Determine the (X, Y) coordinate at the center of the cell enclosing the given text.  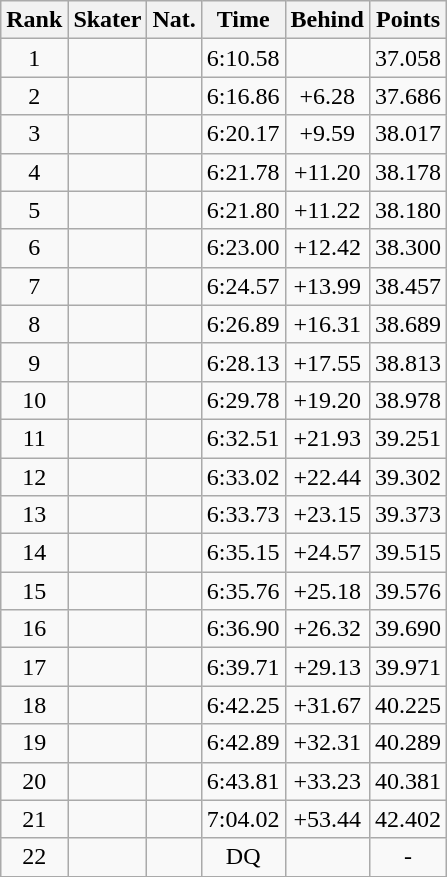
16 (34, 629)
13 (34, 515)
40.381 (408, 781)
+6.28 (327, 96)
6:29.78 (243, 400)
6:35.76 (243, 591)
Points (408, 20)
22 (34, 857)
+23.15 (327, 515)
+21.93 (327, 438)
6:20.17 (243, 134)
6:43.81 (243, 781)
+22.44 (327, 477)
42.402 (408, 819)
6:36.90 (243, 629)
38.689 (408, 324)
+26.32 (327, 629)
39.576 (408, 591)
+19.20 (327, 400)
Behind (327, 20)
6:42.89 (243, 743)
6:32.51 (243, 438)
19 (34, 743)
11 (34, 438)
+31.67 (327, 705)
38.978 (408, 400)
Skater (108, 20)
+25.18 (327, 591)
6:16.86 (243, 96)
6:23.00 (243, 248)
17 (34, 667)
+24.57 (327, 553)
- (408, 857)
38.180 (408, 210)
4 (34, 172)
10 (34, 400)
21 (34, 819)
Time (243, 20)
+33.23 (327, 781)
7:04.02 (243, 819)
40.225 (408, 705)
39.971 (408, 667)
6:35.15 (243, 553)
+53.44 (327, 819)
6 (34, 248)
+13.99 (327, 286)
6:21.78 (243, 172)
38.017 (408, 134)
39.690 (408, 629)
+9.59 (327, 134)
3 (34, 134)
6:21.80 (243, 210)
20 (34, 781)
37.058 (408, 58)
6:24.57 (243, 286)
+11.20 (327, 172)
+11.22 (327, 210)
12 (34, 477)
37.686 (408, 96)
+32.31 (327, 743)
40.289 (408, 743)
6:42.25 (243, 705)
+12.42 (327, 248)
18 (34, 705)
38.300 (408, 248)
39.373 (408, 515)
39.302 (408, 477)
1 (34, 58)
14 (34, 553)
Nat. (174, 20)
9 (34, 362)
+29.13 (327, 667)
5 (34, 210)
7 (34, 286)
6:33.73 (243, 515)
38.457 (408, 286)
+16.31 (327, 324)
8 (34, 324)
6:28.13 (243, 362)
38.813 (408, 362)
6:33.02 (243, 477)
DQ (243, 857)
+17.55 (327, 362)
2 (34, 96)
6:39.71 (243, 667)
39.251 (408, 438)
6:26.89 (243, 324)
38.178 (408, 172)
6:10.58 (243, 58)
Rank (34, 20)
15 (34, 591)
39.515 (408, 553)
